Determine the (X, Y) coordinate at the center of the cell enclosing the given text.  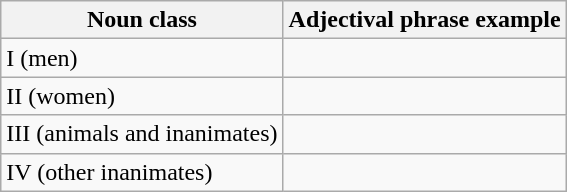
Noun class (142, 20)
II (women) (142, 96)
IV (other inanimates) (142, 172)
Adjectival phrase example (424, 20)
I (men) (142, 58)
III (animals and inanimates) (142, 134)
